Pinpoint the cell where the given text exists, returning its [x, y] midpoint coordinate. 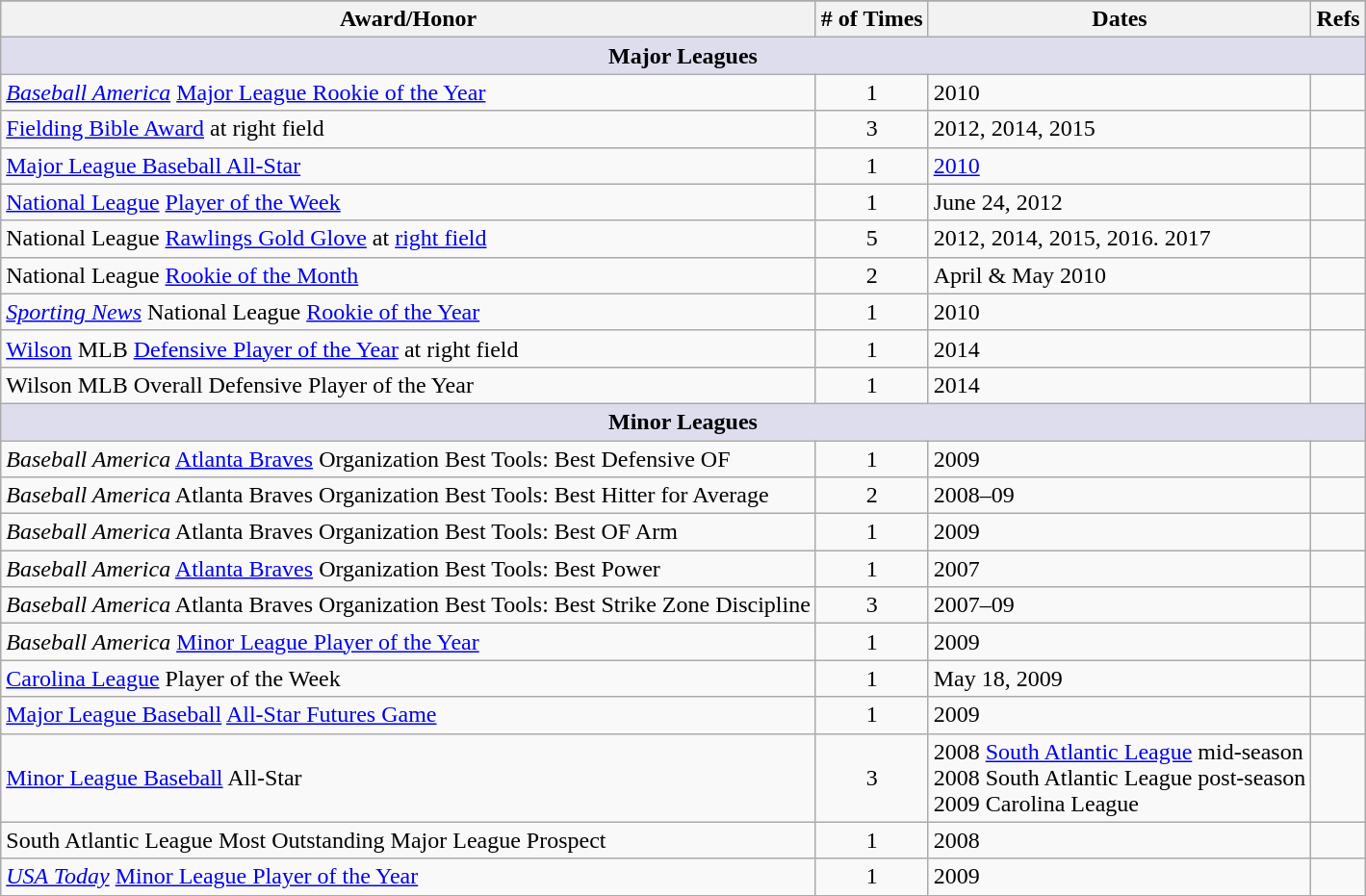
2007–09 [1120, 605]
Major League Baseball All-Star Futures Game [408, 715]
National League Rookie of the Month [408, 275]
South Atlantic League Most Outstanding Major League Prospect [408, 840]
Dates [1120, 19]
2012, 2014, 2015 [1120, 129]
Wilson MLB Defensive Player of the Year at right field [408, 348]
Wilson MLB Overall Defensive Player of the Year [408, 385]
Minor League Baseball All-Star [408, 778]
2008 [1120, 840]
2008 South Atlantic League mid-season 2008 South Atlantic League post-season 2009 Carolina League [1120, 778]
Award/Honor [408, 19]
2012, 2014, 2015, 2016. 2017 [1120, 239]
5 [872, 239]
Minor Leagues [683, 422]
2008–09 [1120, 496]
Baseball America Atlanta Braves Organization Best Tools: Best Defensive OF [408, 459]
Baseball America Atlanta Braves Organization Best Tools: Best Strike Zone Discipline [408, 605]
Major League Baseball All-Star [408, 166]
April & May 2010 [1120, 275]
Refs [1338, 19]
Baseball America Atlanta Braves Organization Best Tools: Best Hitter for Average [408, 496]
Carolina League Player of the Week [408, 678]
2007 [1120, 569]
Fielding Bible Award at right field [408, 129]
June 24, 2012 [1120, 202]
Baseball America Atlanta Braves Organization Best Tools: Best Power [408, 569]
Baseball America Minor League Player of the Year [408, 642]
Major Leagues [683, 56]
National League Player of the Week [408, 202]
Baseball America Major League Rookie of the Year [408, 92]
May 18, 2009 [1120, 678]
Baseball America Atlanta Braves Organization Best Tools: Best OF Arm [408, 532]
USA Today Minor League Player of the Year [408, 877]
National League Rawlings Gold Glove at right field [408, 239]
# of Times [872, 19]
Sporting News National League Rookie of the Year [408, 312]
